Extract the (x, y) coordinate from the center of the cell holding the provided text.  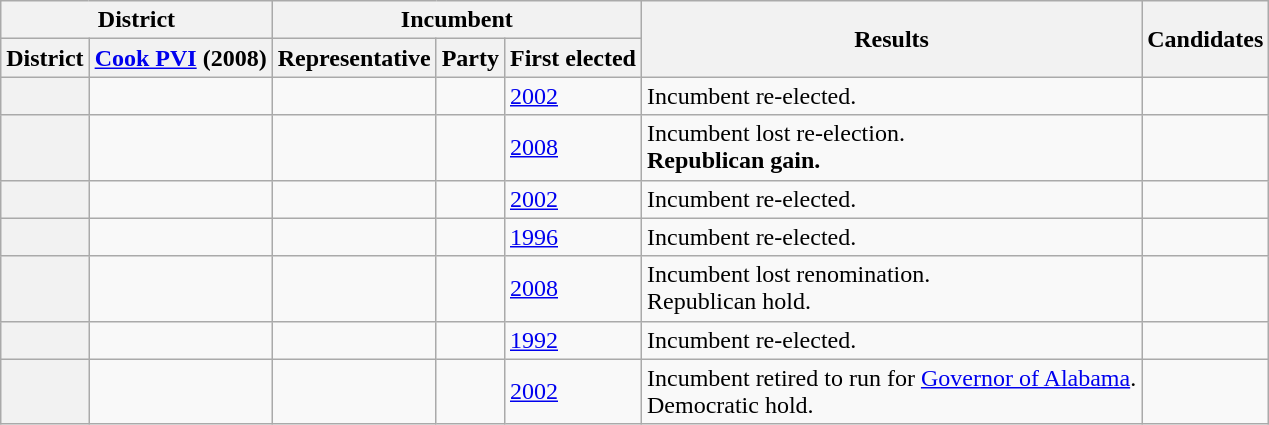
Results (891, 39)
Incumbent lost renomination.Republican hold. (891, 288)
Cook PVI (2008) (180, 58)
Representative (354, 58)
1992 (572, 340)
Candidates (1206, 39)
Incumbent (456, 20)
Incumbent lost re-election.Republican gain. (891, 148)
1996 (572, 237)
First elected (572, 58)
Party (470, 58)
Incumbent retired to run for Governor of Alabama.Democratic hold. (891, 392)
